Find where the given text appears and provide that cell's center as (x, y) coordinate. 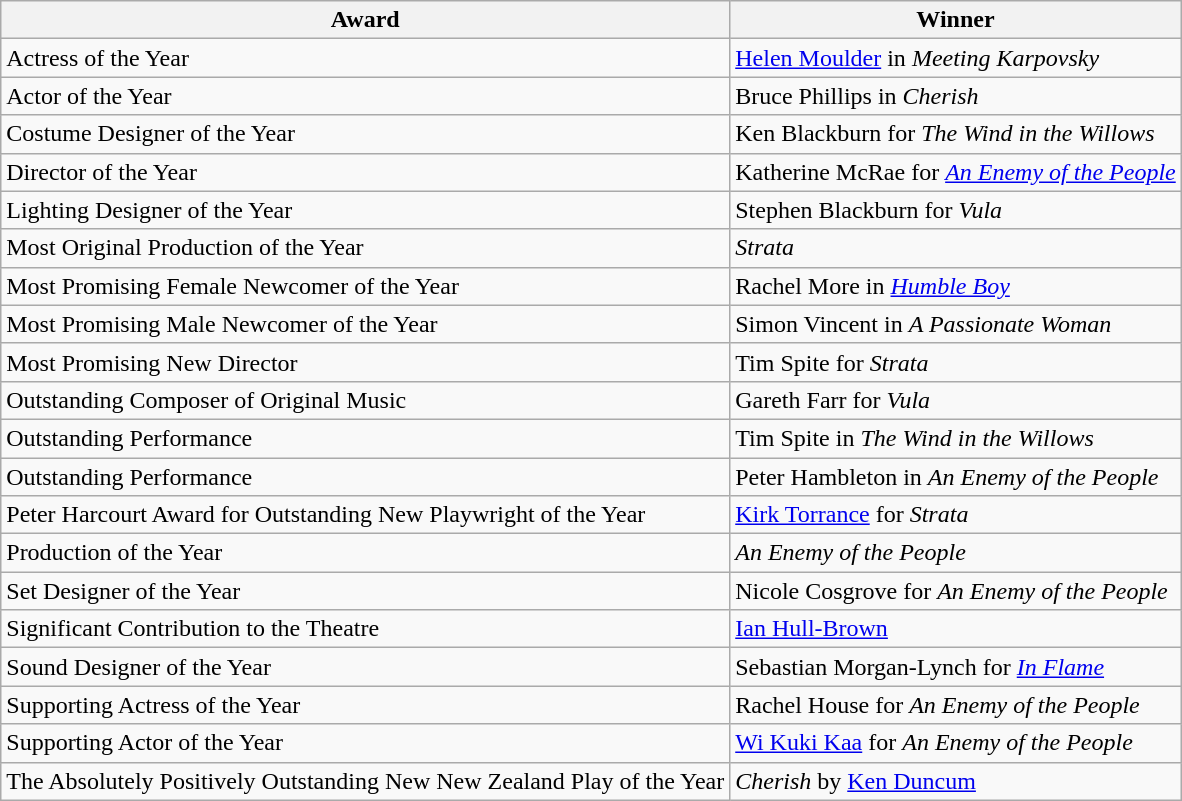
Set Designer of the Year (366, 591)
Lighting Designer of the Year (366, 210)
Ian Hull-Brown (956, 629)
Winner (956, 20)
Helen Moulder in Meeting Karpovsky (956, 58)
Rachel More in Humble Boy (956, 286)
Supporting Actor of the Year (366, 743)
Costume Designer of the Year (366, 134)
Rachel House for An Enemy of the People (956, 705)
Ken Blackburn for The Wind in the Willows (956, 134)
Most Promising Male Newcomer of the Year (366, 324)
Most Promising Female Newcomer of the Year (366, 286)
Nicole Cosgrove for An Enemy of the People (956, 591)
Peter Harcourt Award for Outstanding New Playwright of the Year (366, 515)
Actress of the Year (366, 58)
Kirk Torrance for Strata (956, 515)
Supporting Actress of the Year (366, 705)
Award (366, 20)
Stephen Blackburn for Vula (956, 210)
Director of the Year (366, 172)
Tim Spite for Strata (956, 362)
Peter Hambleton in An Enemy of the People (956, 477)
Tim Spite in The Wind in the Willows (956, 438)
Most Original Production of the Year (366, 248)
Bruce Phillips in Cherish (956, 96)
Sound Designer of the Year (366, 667)
Cherish by Ken Duncum (956, 781)
Actor of the Year (366, 96)
Gareth Farr for Vula (956, 400)
Significant Contribution to the Theatre (366, 629)
Wi Kuki Kaa for An Enemy of the People (956, 743)
Outstanding Composer of Original Music (366, 400)
Sebastian Morgan-Lynch for In Flame (956, 667)
Simon Vincent in A Passionate Woman (956, 324)
Production of the Year (366, 553)
The Absolutely Positively Outstanding New New Zealand Play of the Year (366, 781)
An Enemy of the People (956, 553)
Most Promising New Director (366, 362)
Katherine McRae for An Enemy of the People (956, 172)
Strata (956, 248)
